Capture the cell that displays the provided text and extract its (x, y) central coordinate. 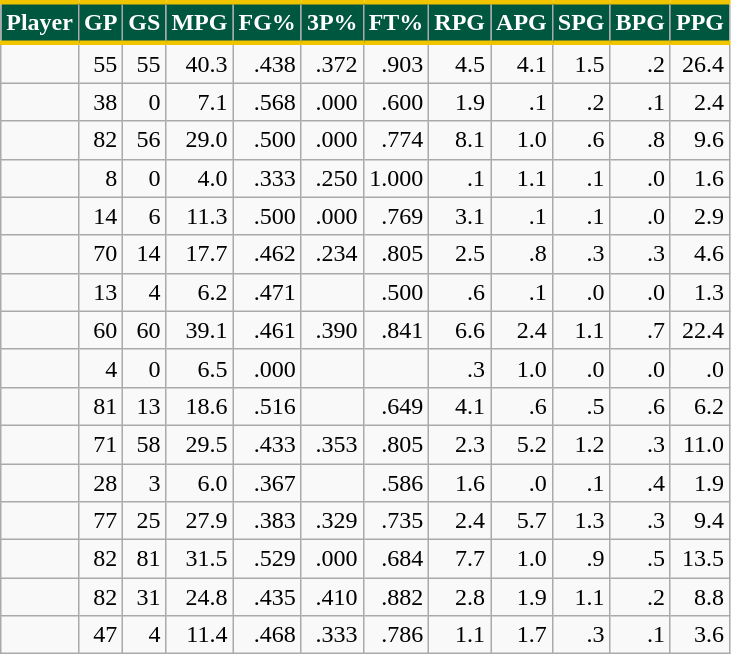
RPG (460, 22)
.769 (396, 216)
.234 (332, 254)
.882 (396, 597)
11.0 (700, 444)
.903 (396, 63)
38 (100, 102)
29.5 (200, 444)
2.8 (460, 597)
GP (100, 22)
.649 (396, 406)
APG (522, 22)
1.2 (581, 444)
9.4 (700, 521)
25 (144, 521)
47 (100, 635)
.353 (332, 444)
3.1 (460, 216)
.372 (332, 63)
11.4 (200, 635)
.516 (267, 406)
.684 (396, 559)
.468 (267, 635)
1.5 (581, 63)
.9 (581, 559)
.410 (332, 597)
.586 (396, 483)
4.5 (460, 63)
18.6 (200, 406)
Player (40, 22)
4.6 (700, 254)
9.6 (700, 140)
1.000 (396, 178)
6.0 (200, 483)
PPG (700, 22)
31 (144, 597)
40.3 (200, 63)
8.1 (460, 140)
FT% (396, 22)
22.4 (700, 330)
1.7 (522, 635)
4.0 (200, 178)
.390 (332, 330)
24.8 (200, 597)
5.7 (522, 521)
2.9 (700, 216)
7.1 (200, 102)
6.6 (460, 330)
27.9 (200, 521)
39.1 (200, 330)
GS (144, 22)
.461 (267, 330)
31.5 (200, 559)
2.5 (460, 254)
SPG (581, 22)
6 (144, 216)
.438 (267, 63)
.383 (267, 521)
8 (100, 178)
8.8 (700, 597)
.774 (396, 140)
77 (100, 521)
.433 (267, 444)
.841 (396, 330)
28 (100, 483)
.529 (267, 559)
11.3 (200, 216)
26.4 (700, 63)
3 (144, 483)
71 (100, 444)
56 (144, 140)
.735 (396, 521)
MPG (200, 22)
70 (100, 254)
.435 (267, 597)
3P% (332, 22)
.462 (267, 254)
.786 (396, 635)
.367 (267, 483)
BPG (640, 22)
.600 (396, 102)
58 (144, 444)
17.7 (200, 254)
.471 (267, 292)
.568 (267, 102)
.250 (332, 178)
7.7 (460, 559)
13.5 (700, 559)
.7 (640, 330)
5.2 (522, 444)
FG% (267, 22)
2.3 (460, 444)
6.5 (200, 368)
.329 (332, 521)
3.6 (700, 635)
29.0 (200, 140)
.4 (640, 483)
